Search for the cell housing the specified text and yield its (X, Y) center coordinate. 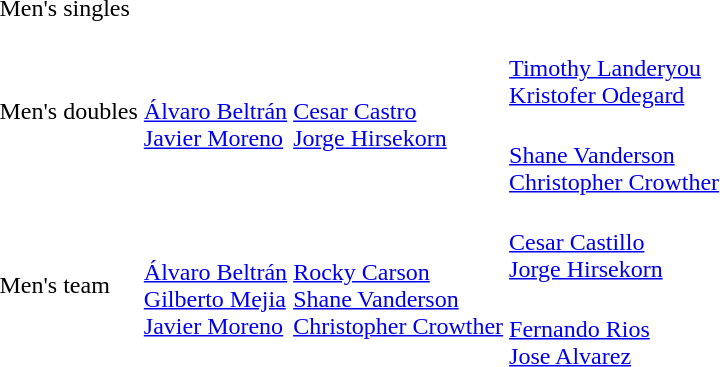
Álvaro Beltrán Javier Moreno (215, 112)
Cesar CastroJorge Hirsekorn (398, 112)
